Output the [x, y] coordinate of the center of the cell containing the given text.  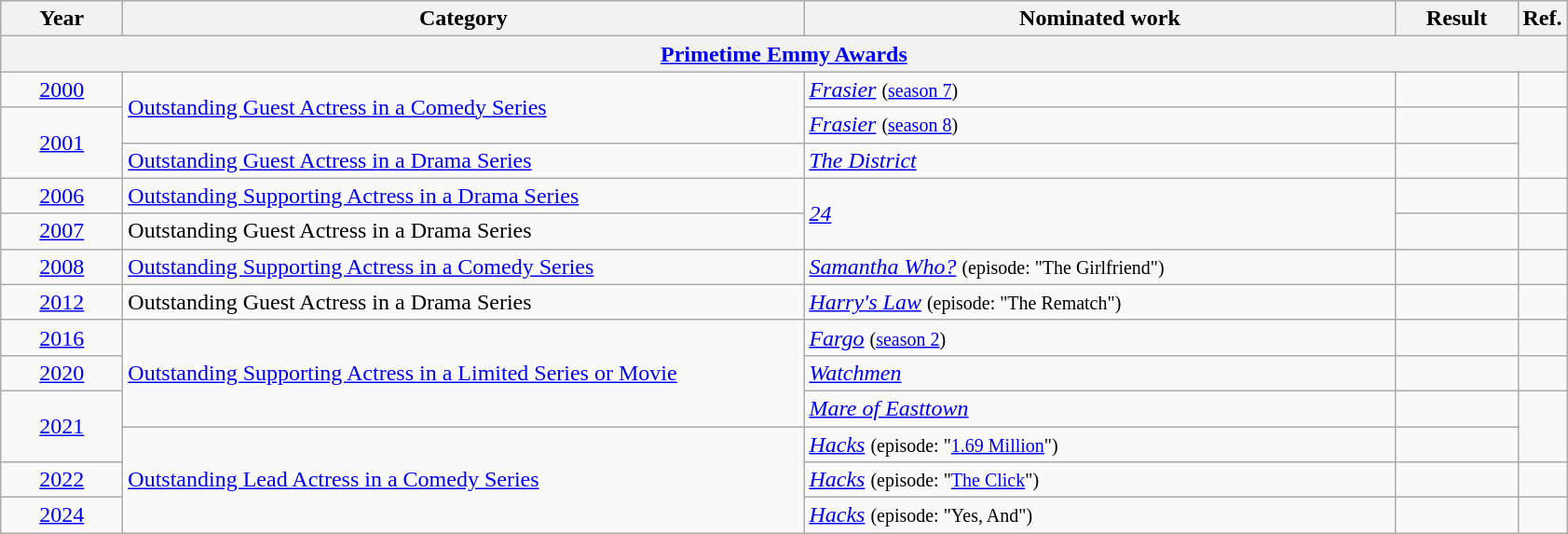
2016 [61, 337]
Frasier (season 8) [1099, 125]
Year [61, 19]
24 [1099, 213]
2024 [61, 515]
2012 [61, 302]
Outstanding Supporting Actress in a Comedy Series [464, 267]
Fargo (season 2) [1099, 337]
Hacks (episode: "Yes, And") [1099, 515]
Outstanding Supporting Actress in a Limited Series or Movie [464, 373]
2000 [61, 89]
2001 [61, 143]
Samantha Who? (episode: "The Girlfriend") [1099, 267]
Watchmen [1099, 373]
2006 [61, 196]
2008 [61, 267]
Result [1457, 19]
Harry's Law (episode: "The Rematch") [1099, 302]
Mare of Easttown [1099, 408]
Outstanding Supporting Actress in a Drama Series [464, 196]
Hacks (episode: "1.69 Million") [1099, 445]
Outstanding Lead Actress in a Comedy Series [464, 480]
2007 [61, 231]
2020 [61, 373]
2021 [61, 426]
Ref. [1543, 19]
Hacks (episode: "The Click") [1099, 480]
Frasier (season 7) [1099, 89]
Outstanding Guest Actress in a Comedy Series [464, 107]
Nominated work [1099, 19]
2022 [61, 480]
The District [1099, 160]
Primetime Emmy Awards [784, 54]
Category [464, 19]
